Pinpoint the cell where the given text exists, returning its (X, Y) midpoint coordinate. 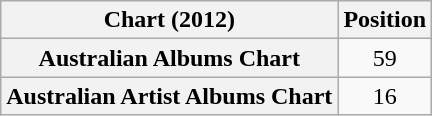
Australian Albums Chart (170, 58)
Chart (2012) (170, 20)
16 (385, 96)
Australian Artist Albums Chart (170, 96)
59 (385, 58)
Position (385, 20)
